Scan for the cell matching the given text and deliver its [X, Y] coordinate at center. 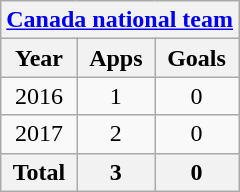
Apps [116, 58]
Goals [197, 58]
2 [116, 134]
2017 [39, 134]
Canada national team [120, 20]
2016 [39, 96]
3 [116, 172]
1 [116, 96]
Total [39, 172]
Year [39, 58]
